Return (x, y) of the center of cell containing provided text 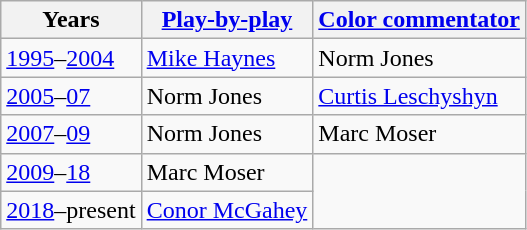
1995–2004 (71, 58)
2018–present (71, 210)
Mike Haynes (227, 58)
Years (71, 20)
2007–09 (71, 134)
Play-by-play (227, 20)
2005–07 (71, 96)
Curtis Leschyshyn (420, 96)
2009–18 (71, 172)
Color commentator (420, 20)
Conor McGahey (227, 210)
